Capture the cell that displays the provided text and extract its [x, y] central coordinate. 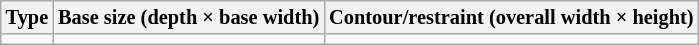
Contour/restraint (overall width × height) [511, 17]
Type [27, 17]
Base size (depth × base width) [188, 17]
